Output the [x, y] coordinate of the center of the cell containing the given text.  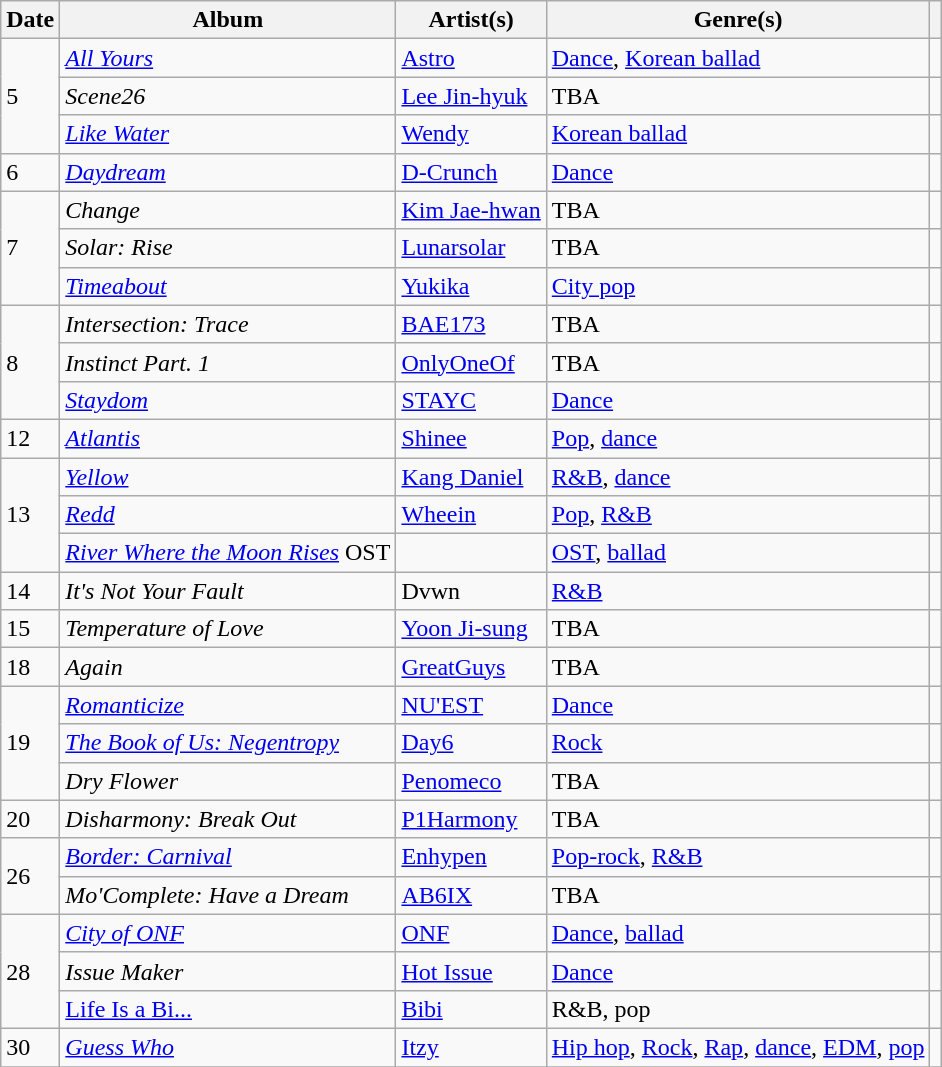
Border: Carnival [228, 857]
Mo'Complete: Have a Dream [228, 895]
R&B, dance [738, 477]
12 [30, 438]
5 [30, 96]
26 [30, 876]
Wheein [471, 515]
OnlyOneOf [471, 362]
Kim Jae-hwan [471, 210]
Daydream [228, 172]
Dvwn [471, 591]
28 [30, 971]
Issue Maker [228, 971]
Atlantis [228, 438]
Solar: Rise [228, 248]
13 [30, 515]
Yoon Ji-sung [471, 629]
R&B [738, 591]
8 [30, 362]
NU'EST [471, 705]
Staydom [228, 400]
City pop [738, 286]
Bibi [471, 1009]
BAE173 [471, 324]
Pop, dance [738, 438]
Kang Daniel [471, 477]
Day6 [471, 743]
Dance, ballad [738, 933]
Itzy [471, 1047]
The Book of Us: Negentropy [228, 743]
D-Crunch [471, 172]
15 [30, 629]
Yellow [228, 477]
R&B, pop [738, 1009]
River Where the Moon Rises OST [228, 553]
Rock [738, 743]
It's Not Your Fault [228, 591]
30 [30, 1047]
Hip hop, Rock, Rap, dance, EDM, pop [738, 1047]
Astro [471, 58]
Shinee [471, 438]
Life Is a Bi... [228, 1009]
6 [30, 172]
18 [30, 667]
Timeabout [228, 286]
Like Water [228, 134]
Change [228, 210]
STAYC [471, 400]
Pop, R&B [738, 515]
Disharmony: Break Out [228, 819]
GreatGuys [471, 667]
Redd [228, 515]
Dance, Korean ballad [738, 58]
Pop-rock, R&B [738, 857]
Yukika [471, 286]
Temperature of Love [228, 629]
Korean ballad [738, 134]
OST, ballad [738, 553]
Hot Issue [471, 971]
Penomeco [471, 781]
City of ONF [228, 933]
Date [30, 20]
Again [228, 667]
ONF [471, 933]
Guess Who [228, 1047]
14 [30, 591]
P1Harmony [471, 819]
AB6IX [471, 895]
Enhypen [471, 857]
Dry Flower [228, 781]
Artist(s) [471, 20]
Lee Jin-hyuk [471, 96]
Genre(s) [738, 20]
Instinct Part. 1 [228, 362]
Romanticize [228, 705]
Wendy [471, 134]
Intersection: Trace [228, 324]
19 [30, 743]
7 [30, 248]
Lunarsolar [471, 248]
20 [30, 819]
All Yours [228, 58]
Album [228, 20]
Scene26 [228, 96]
